Return the [X, Y] coordinate for the center point of the cell that contains the specified text.  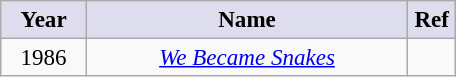
1986 [44, 57]
Ref [432, 20]
Name [246, 20]
Year [44, 20]
We Became Snakes [246, 57]
